Capture the cell that displays the provided text and extract its [X, Y] central coordinate. 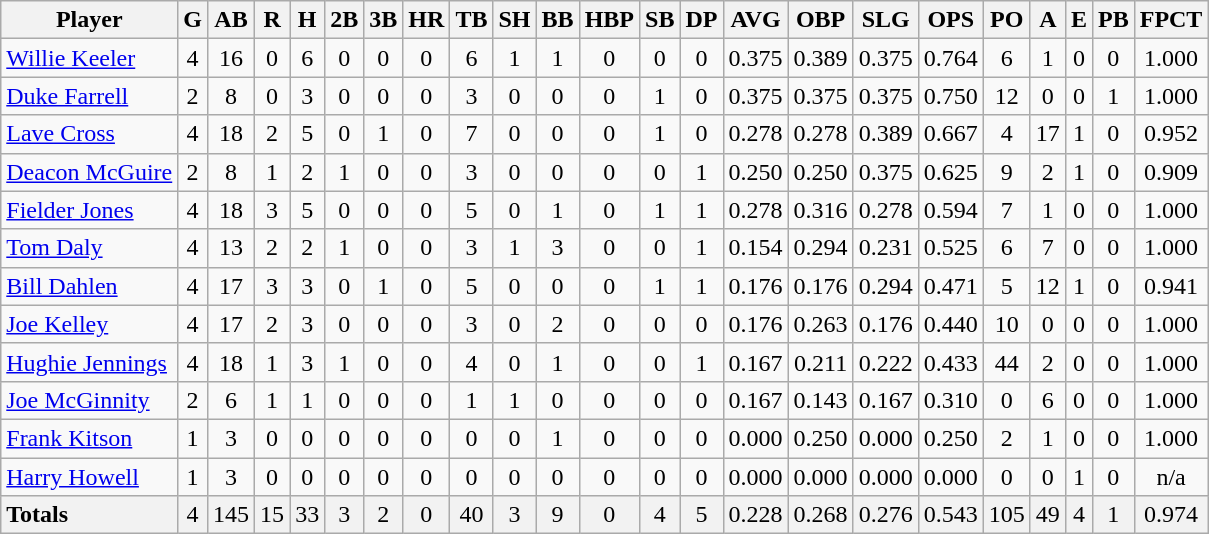
105 [1006, 515]
0.471 [950, 286]
PO [1006, 20]
SLG [886, 20]
0.263 [820, 324]
0.310 [950, 400]
DP [702, 20]
SH [514, 20]
AB [230, 20]
0.433 [950, 362]
0.525 [950, 248]
0.231 [886, 248]
Joe McGinnity [90, 400]
0.276 [886, 515]
0.228 [756, 515]
0.952 [1171, 134]
10 [1006, 324]
Bill Dahlen [90, 286]
OPS [950, 20]
0.941 [1171, 286]
E [1078, 20]
A [1048, 20]
0.764 [950, 58]
0.143 [820, 400]
Willie Keeler [90, 58]
0.625 [950, 172]
Duke Farrell [90, 96]
HBP [609, 20]
0.543 [950, 515]
44 [1006, 362]
0.154 [756, 248]
FPCT [1171, 20]
0.594 [950, 210]
40 [472, 515]
BB [558, 20]
SB [660, 20]
0.440 [950, 324]
Frank Kitson [90, 438]
HR [426, 20]
0.974 [1171, 515]
PB [1113, 20]
Player [90, 20]
0.316 [820, 210]
R [272, 20]
TB [472, 20]
2B [344, 20]
13 [230, 248]
15 [272, 515]
G [193, 20]
Hughie Jennings [90, 362]
0.750 [950, 96]
0.909 [1171, 172]
Deacon McGuire [90, 172]
0.667 [950, 134]
Joe Kelley [90, 324]
0.268 [820, 515]
0.211 [820, 362]
33 [308, 515]
H [308, 20]
Harry Howell [90, 477]
Fielder Jones [90, 210]
OBP [820, 20]
AVG [756, 20]
3B [384, 20]
16 [230, 58]
n/a [1171, 477]
Tom Daly [90, 248]
Lave Cross [90, 134]
145 [230, 515]
0.222 [886, 362]
Totals [90, 515]
49 [1048, 515]
